Capture the cell that displays the provided text and extract its (x, y) central coordinate. 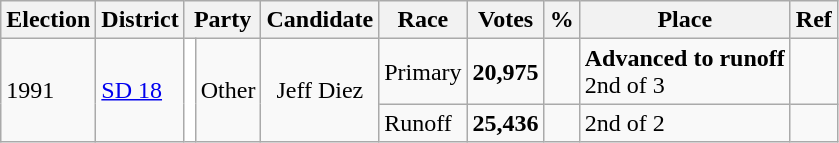
2nd of 2 (684, 123)
District (140, 20)
Candidate (320, 20)
Votes (506, 20)
Race (423, 20)
1991 (48, 90)
Other (228, 90)
SD 18 (140, 90)
25,436 (506, 123)
Election (48, 20)
20,975 (506, 72)
Advanced to runoff2nd of 3 (684, 72)
Jeff Diez (320, 90)
Primary (423, 72)
Party (222, 20)
Runoff (423, 123)
Place (684, 20)
Ref (814, 20)
% (562, 20)
